Find where the given text appears and provide that cell's center as (X, Y) coordinate. 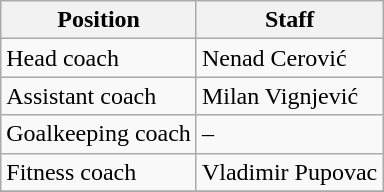
Nenad Cerović (289, 58)
Milan Vignjević (289, 96)
Fitness coach (99, 172)
Head coach (99, 58)
Goalkeeping coach (99, 134)
Staff (289, 20)
Vladimir Pupovac (289, 172)
– (289, 134)
Assistant coach (99, 96)
Position (99, 20)
